Determine the (x, y) coordinate at the center of the cell enclosing the given text.  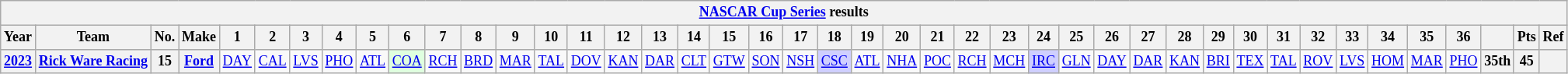
24 (1044, 37)
NASCAR Cup Series results (784, 12)
20 (902, 37)
34 (1388, 37)
22 (972, 37)
35th (1498, 61)
11 (586, 37)
9 (515, 37)
19 (867, 37)
17 (800, 37)
DOV (586, 61)
TEX (1250, 61)
45 (1526, 61)
CLT (693, 61)
33 (1352, 37)
MCH (1009, 61)
31 (1284, 37)
3 (306, 37)
26 (1112, 37)
10 (551, 37)
27 (1148, 37)
12 (623, 37)
23 (1009, 37)
GLN (1076, 61)
2 (272, 37)
HOM (1388, 61)
GTW (729, 61)
30 (1250, 37)
BRD (479, 61)
6 (407, 37)
BRI (1218, 61)
CAL (272, 61)
Team (93, 37)
35 (1427, 37)
13 (660, 37)
SON (766, 61)
29 (1218, 37)
28 (1185, 37)
14 (693, 37)
16 (766, 37)
Ref (1553, 37)
IRC (1044, 61)
ROV (1318, 61)
No. (165, 37)
CSC (835, 61)
32 (1318, 37)
36 (1464, 37)
18 (835, 37)
COA (407, 61)
POC (938, 61)
1 (237, 37)
7 (443, 37)
NSH (800, 61)
25 (1076, 37)
Make (199, 37)
Ford (199, 61)
8 (479, 37)
NHA (902, 61)
21 (938, 37)
2023 (19, 61)
Pts (1526, 37)
Rick Ware Racing (93, 61)
Year (19, 37)
4 (339, 37)
5 (373, 37)
